Return the (X, Y) coordinate for the center point of the cell that contains the specified text.  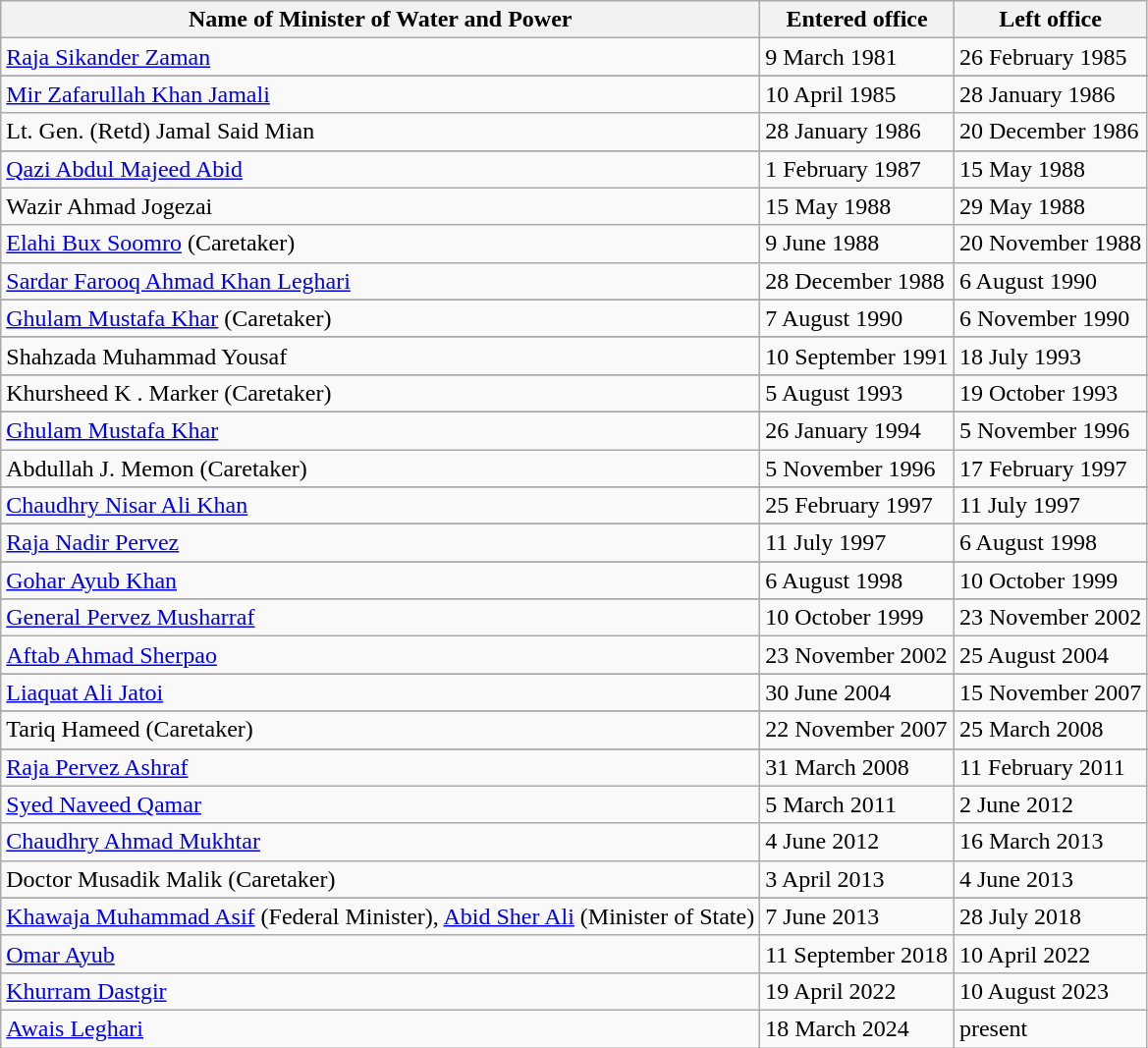
31 March 2008 (857, 767)
2 June 2012 (1050, 804)
Mir Zafarullah Khan Jamali (381, 94)
present (1050, 1028)
6 August 1990 (1050, 281)
29 May 1988 (1050, 206)
3 April 2013 (857, 879)
Raja Pervez Ashraf (381, 767)
28 December 1988 (857, 281)
16 March 2013 (1050, 842)
20 November 1988 (1050, 244)
5 March 2011 (857, 804)
Khursheed K . Marker (Caretaker) (381, 393)
Left office (1050, 20)
Name of Minister of Water and Power (381, 20)
Liaquat Ali Jatoi (381, 692)
18 March 2024 (857, 1028)
Khawaja Muhammad Asif (Federal Minister), Abid Sher Ali (Minister of State) (381, 916)
25 March 2008 (1050, 730)
5 August 1993 (857, 393)
9 June 1988 (857, 244)
26 January 1994 (857, 430)
Awais Leghari (381, 1028)
26 February 1985 (1050, 57)
Wazir Ahmad Jogezai (381, 206)
30 June 2004 (857, 692)
19 April 2022 (857, 991)
Khurram Dastgir (381, 991)
Entered office (857, 20)
1 February 1987 (857, 169)
Lt. Gen. (Retd) Jamal Said Mian (381, 132)
10 April 1985 (857, 94)
Raja Sikander Zaman (381, 57)
Aftab Ahmad Sherpao (381, 655)
4 June 2012 (857, 842)
Chaudhry Nisar Ali Khan (381, 506)
Raja Nadir Pervez (381, 543)
9 March 1981 (857, 57)
19 October 1993 (1050, 393)
28 July 2018 (1050, 916)
20 December 1986 (1050, 132)
11 February 2011 (1050, 767)
Doctor Musadik Malik (Caretaker) (381, 879)
Ghulam Mustafa Khar (381, 430)
17 February 1997 (1050, 469)
Qazi Abdul Majeed Abid (381, 169)
10 September 1991 (857, 356)
Tariq Hameed (Caretaker) (381, 730)
4 June 2013 (1050, 879)
Sardar Farooq Ahmad Khan Leghari (381, 281)
15 November 2007 (1050, 692)
Chaudhry Ahmad Mukhtar (381, 842)
18 July 1993 (1050, 356)
Abdullah J. Memon (Caretaker) (381, 469)
10 August 2023 (1050, 991)
Syed Naveed Qamar (381, 804)
7 June 2013 (857, 916)
Shahzada Muhammad Yousaf (381, 356)
Elahi Bux Soomro (Caretaker) (381, 244)
Omar Ayub (381, 954)
7 August 1990 (857, 318)
Ghulam Mustafa Khar (Caretaker) (381, 318)
10 April 2022 (1050, 954)
25 February 1997 (857, 506)
22 November 2007 (857, 730)
11 September 2018 (857, 954)
6 November 1990 (1050, 318)
Gohar Ayub Khan (381, 580)
25 August 2004 (1050, 655)
General Pervez Musharraf (381, 618)
